Provide the (x, y) coordinate of the cell's center where the given text is located.  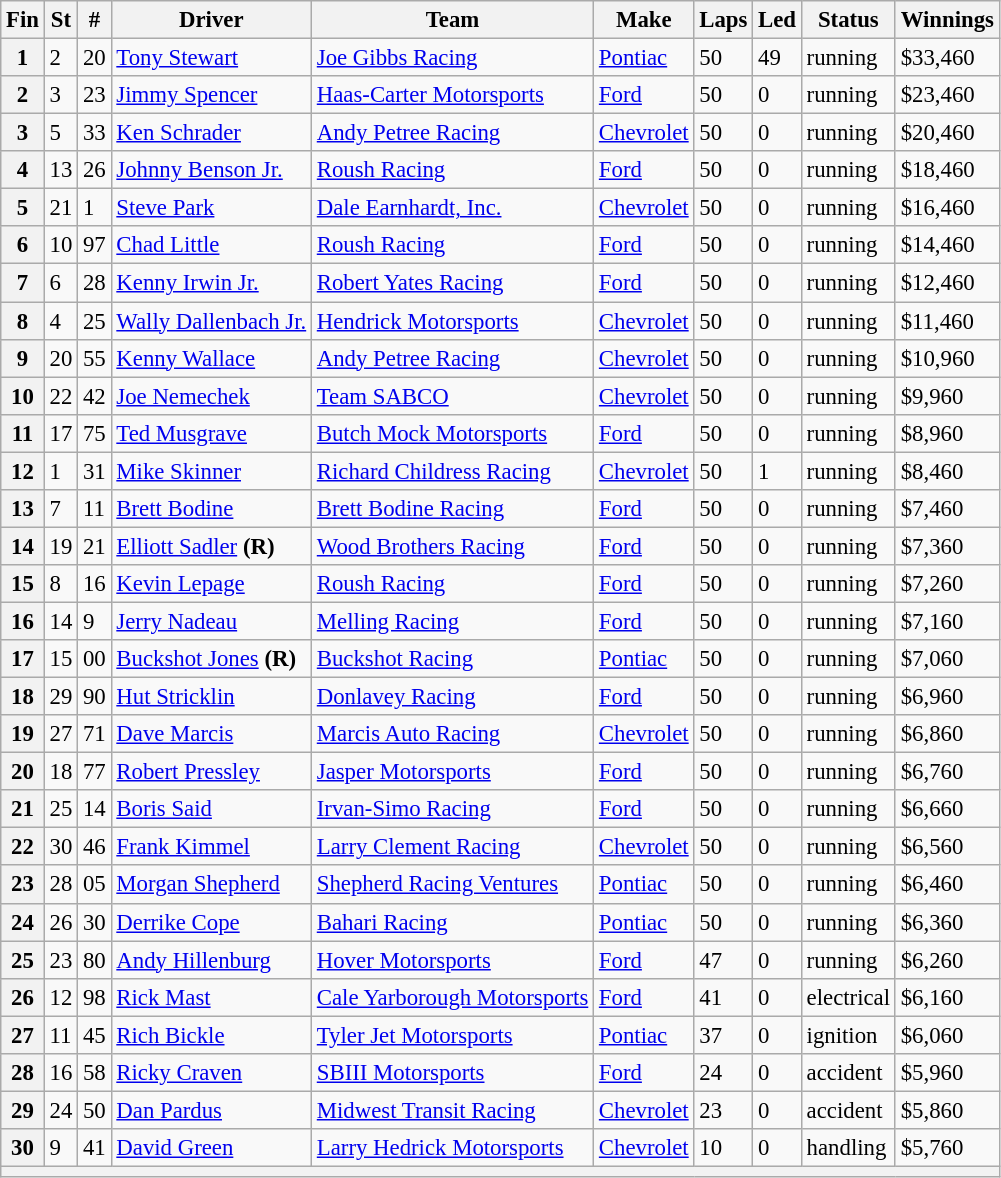
$5,960 (947, 1073)
$33,460 (947, 58)
55 (94, 358)
45 (94, 1035)
Kenny Wallace (211, 358)
Driver (211, 20)
Melling Racing (452, 621)
Boris Said (211, 809)
Rich Bickle (211, 1035)
Andy Hillenburg (211, 960)
$7,160 (947, 621)
$16,460 (947, 208)
$6,360 (947, 922)
97 (94, 245)
Hut Stricklin (211, 697)
$9,960 (947, 396)
Brett Bodine (211, 509)
Wood Brothers Racing (452, 546)
$20,460 (947, 133)
Bahari Racing (452, 922)
00 (94, 659)
71 (94, 734)
Tony Stewart (211, 58)
49 (778, 58)
Led (778, 20)
$6,760 (947, 772)
# (94, 20)
42 (94, 396)
58 (94, 1073)
Hendrick Motorsports (452, 321)
$6,260 (947, 960)
Robert Yates Racing (452, 283)
37 (724, 1035)
Cale Yarborough Motorsports (452, 997)
$11,460 (947, 321)
$18,460 (947, 170)
$7,260 (947, 584)
Laps (724, 20)
$5,760 (947, 1148)
Marcis Auto Racing (452, 734)
Ted Musgrave (211, 433)
$6,560 (947, 847)
Kevin Lepage (211, 584)
31 (94, 471)
Richard Childress Racing (452, 471)
47 (724, 960)
$7,460 (947, 509)
Fin (23, 20)
St (60, 20)
Steve Park (211, 208)
electrical (848, 997)
$12,460 (947, 283)
Frank Kimmel (211, 847)
Irvan-Simo Racing (452, 809)
Kenny Irwin Jr. (211, 283)
80 (94, 960)
46 (94, 847)
Team (452, 20)
$6,860 (947, 734)
Jerry Nadeau (211, 621)
Dave Marcis (211, 734)
Hover Motorsports (452, 960)
Ken Schrader (211, 133)
$6,060 (947, 1035)
Buckshot Jones (R) (211, 659)
Joe Nemechek (211, 396)
Jasper Motorsports (452, 772)
$6,660 (947, 809)
Team SABCO (452, 396)
Jimmy Spencer (211, 95)
Midwest Transit Racing (452, 1110)
David Green (211, 1148)
Wally Dallenbach Jr. (211, 321)
Elliott Sadler (R) (211, 546)
Butch Mock Motorsports (452, 433)
$23,460 (947, 95)
Mike Skinner (211, 471)
$5,860 (947, 1110)
77 (94, 772)
$7,360 (947, 546)
Robert Pressley (211, 772)
handling (848, 1148)
33 (94, 133)
05 (94, 885)
$6,460 (947, 885)
ignition (848, 1035)
Morgan Shepherd (211, 885)
Joe Gibbs Racing (452, 58)
Dale Earnhardt, Inc. (452, 208)
$10,960 (947, 358)
Brett Bodine Racing (452, 509)
Larry Hedrick Motorsports (452, 1148)
Status (848, 20)
75 (94, 433)
Derrike Cope (211, 922)
$14,460 (947, 245)
Ricky Craven (211, 1073)
$6,160 (947, 997)
Buckshot Racing (452, 659)
Winnings (947, 20)
$8,460 (947, 471)
Haas-Carter Motorsports (452, 95)
Rick Mast (211, 997)
Donlavey Racing (452, 697)
90 (94, 697)
Larry Clement Racing (452, 847)
Shepherd Racing Ventures (452, 885)
Make (644, 20)
SBIII Motorsports (452, 1073)
Tyler Jet Motorsports (452, 1035)
$8,960 (947, 433)
Dan Pardus (211, 1110)
Chad Little (211, 245)
Johnny Benson Jr. (211, 170)
$7,060 (947, 659)
98 (94, 997)
$6,960 (947, 697)
